Find where the given text appears and provide that cell's center as (x, y) coordinate. 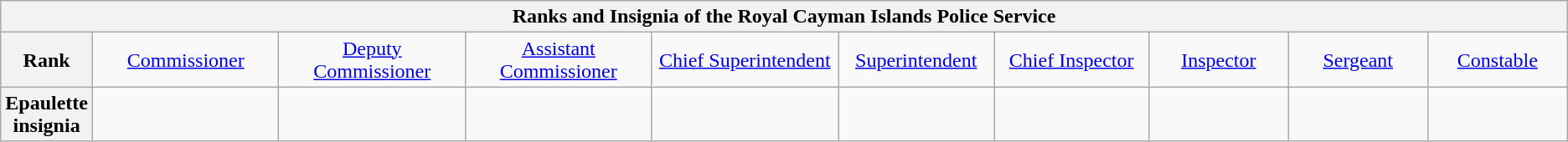
Superintendent (916, 60)
Commissioner (185, 60)
Rank (47, 60)
Inspector (1220, 60)
Epaulette insignia (47, 114)
Deputy Commissioner (372, 60)
Chief Inspector (1072, 60)
Assistant Commissioner (558, 60)
Chief Superintendent (745, 60)
Constable (1498, 60)
Ranks and Insignia of the Royal Cayman Islands Police Service (784, 17)
Sergeant (1358, 60)
